Scan for the cell matching the given text and deliver its (X, Y) coordinate at center. 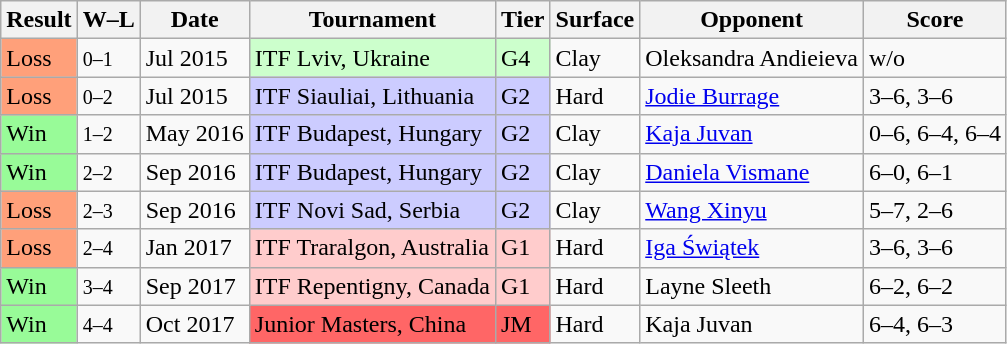
2–2 (108, 172)
Layne Sleeth (752, 286)
Junior Masters, China (372, 324)
Score (934, 20)
2–3 (108, 210)
Date (194, 20)
0–6, 6–4, 6–4 (934, 134)
ITF Repentigny, Canada (372, 286)
1–2 (108, 134)
W–L (108, 20)
w/o (934, 58)
Tier (522, 20)
Jan 2017 (194, 248)
5–7, 2–6 (934, 210)
G4 (522, 58)
ITF Traralgon, Australia (372, 248)
3–4 (108, 286)
2–4 (108, 248)
JM (522, 324)
Oleksandra Andieieva (752, 58)
Jodie Burrage (752, 96)
May 2016 (194, 134)
Oct 2017 (194, 324)
Surface (595, 20)
Tournament (372, 20)
6–2, 6–2 (934, 286)
Iga Świątek (752, 248)
Wang Xinyu (752, 210)
ITF Siauliai, Lithuania (372, 96)
6–4, 6–3 (934, 324)
Opponent (752, 20)
ITF Novi Sad, Serbia (372, 210)
0–2 (108, 96)
6–0, 6–1 (934, 172)
Sep 2017 (194, 286)
4–4 (108, 324)
Result (39, 20)
Daniela Vismane (752, 172)
0–1 (108, 58)
ITF Lviv, Ukraine (372, 58)
